From the cell containing the given text, extract its center point as [x, y] coordinate. 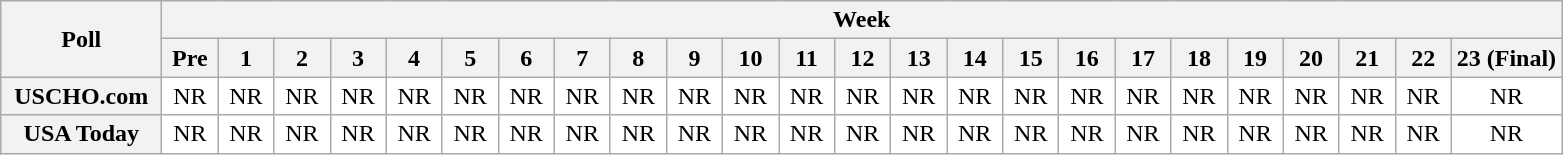
14 [975, 58]
15 [1031, 58]
16 [1087, 58]
2 [302, 58]
5 [470, 58]
23 (Final) [1506, 58]
10 [750, 58]
17 [1143, 58]
USCHO.com [82, 96]
1 [246, 58]
Pre [190, 58]
19 [1255, 58]
3 [358, 58]
9 [694, 58]
8 [638, 58]
20 [1311, 58]
Poll [82, 39]
USA Today [82, 134]
12 [863, 58]
13 [919, 58]
18 [1199, 58]
6 [526, 58]
7 [582, 58]
4 [414, 58]
21 [1367, 58]
22 [1423, 58]
Week [862, 20]
11 [806, 58]
